Extract the [X, Y] coordinate from the center of the cell holding the provided text.  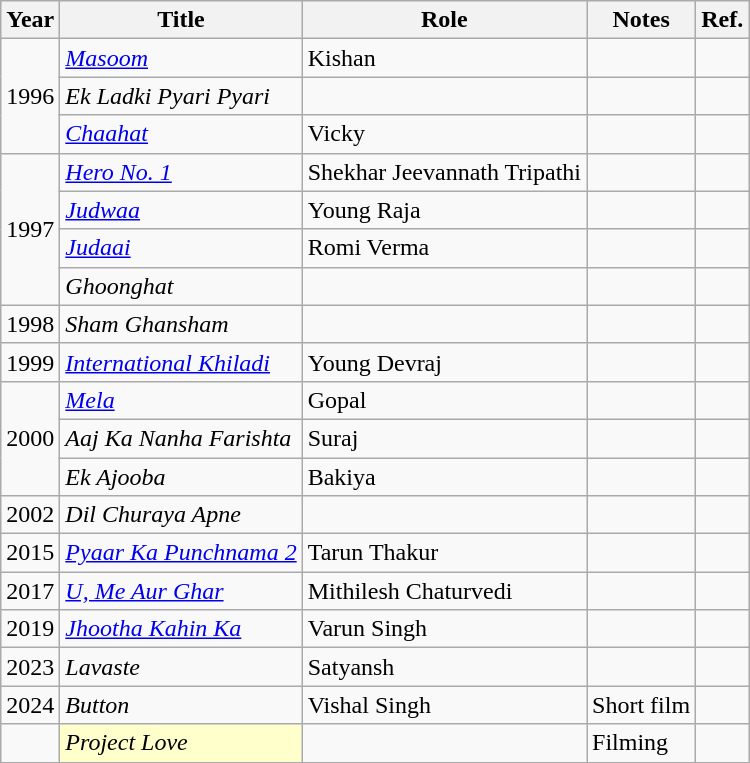
Bakiya [444, 477]
2019 [30, 629]
Lavaste [181, 667]
Notes [642, 20]
Judaai [181, 248]
Ghoonghat [181, 286]
1998 [30, 324]
Mithilesh Chaturvedi [444, 591]
Kishan [444, 58]
Jhootha Kahin Ka [181, 629]
Ek Ajooba [181, 477]
Satyansh [444, 667]
Ek Ladki Pyari Pyari [181, 96]
Role [444, 20]
Pyaar Ka Punchnama 2 [181, 553]
International Khiladi [181, 362]
Year [30, 20]
Aaj Ka Nanha Farishta [181, 438]
Vicky [444, 134]
Sham Ghansham [181, 324]
Judwaa [181, 210]
Suraj [444, 438]
2024 [30, 705]
Shekhar Jeevannath Tripathi [444, 172]
Gopal [444, 400]
Chaahat [181, 134]
Young Raja [444, 210]
2017 [30, 591]
U, Me Aur Ghar [181, 591]
Short film [642, 705]
Ref. [722, 20]
Tarun Thakur [444, 553]
Romi Verma [444, 248]
Hero No. 1 [181, 172]
2023 [30, 667]
Mela [181, 400]
1999 [30, 362]
Title [181, 20]
1996 [30, 96]
Button [181, 705]
Dil Churaya Apne [181, 515]
Varun Singh [444, 629]
2000 [30, 438]
2002 [30, 515]
Young Devraj [444, 362]
2015 [30, 553]
Filming [642, 743]
Vishal Singh [444, 705]
1997 [30, 229]
Project Love [181, 743]
Masoom [181, 58]
